Detect which cell encompasses the target text, then output its [X, Y] center coordinate. 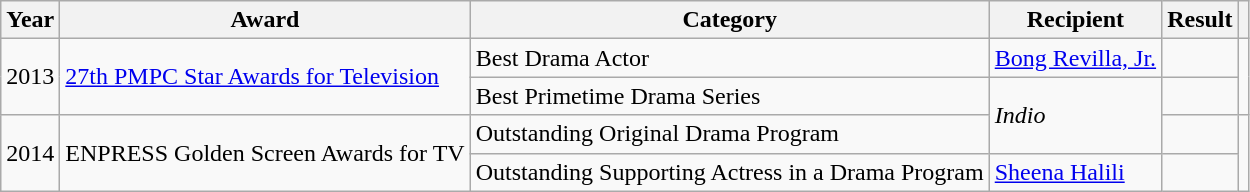
Award [265, 20]
Category [730, 20]
Best Primetime Drama Series [730, 96]
27th PMPC Star Awards for Television [265, 77]
2013 [30, 77]
Result [1200, 20]
Outstanding Supporting Actress in a Drama Program [730, 172]
Sheena Halili [1075, 172]
Best Drama Actor [730, 58]
Recipient [1075, 20]
2014 [30, 153]
Outstanding Original Drama Program [730, 134]
ENPRESS Golden Screen Awards for TV [265, 153]
Bong Revilla, Jr. [1075, 58]
Indio [1075, 115]
Year [30, 20]
